Capture the cell that displays the provided text and extract its (X, Y) central coordinate. 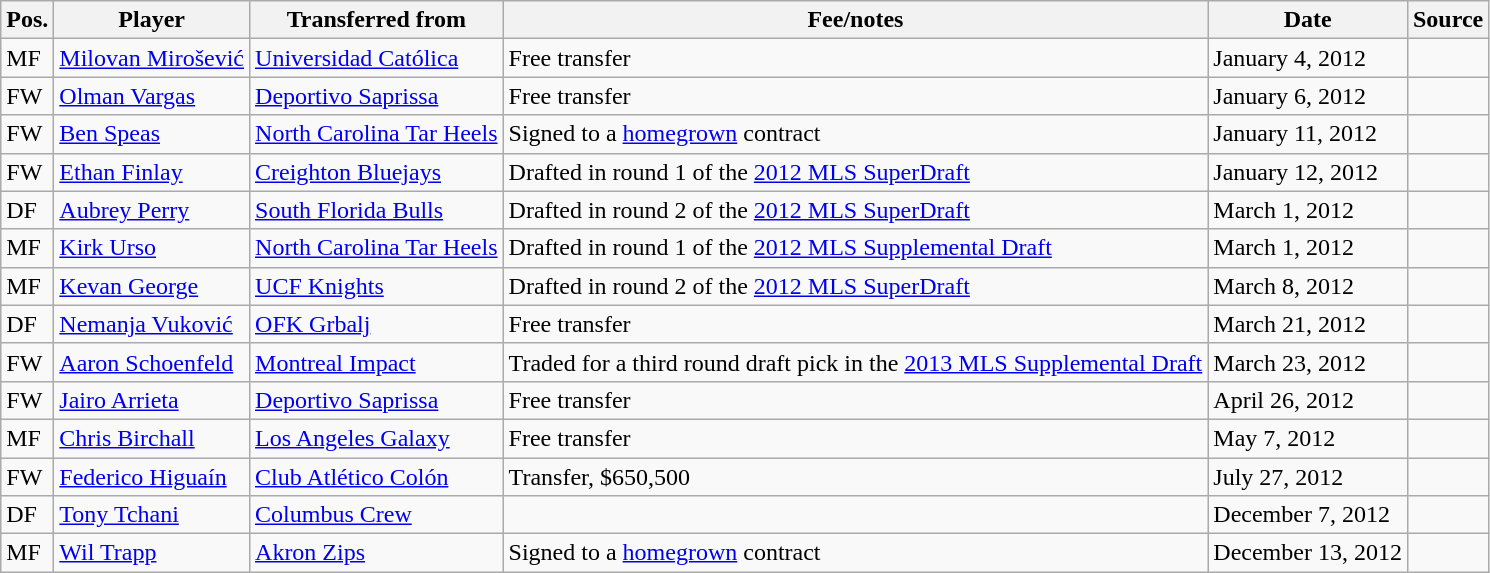
Montreal Impact (377, 362)
Date (1308, 20)
Wil Trapp (152, 553)
South Florida Bulls (377, 210)
January 6, 2012 (1308, 96)
Akron Zips (377, 553)
Tony Tchani (152, 515)
Los Angeles Galaxy (377, 438)
Kevan George (152, 286)
Aubrey Perry (152, 210)
Traded for a third round draft pick in the 2013 MLS Supplemental Draft (856, 362)
Federico Higuaín (152, 477)
Universidad Católica (377, 58)
Ethan Finlay (152, 172)
Drafted in round 1 of the 2012 MLS SuperDraft (856, 172)
January 11, 2012 (1308, 134)
Transferred from (377, 20)
December 13, 2012 (1308, 553)
April 26, 2012 (1308, 400)
OFK Grbalj (377, 324)
December 7, 2012 (1308, 515)
Chris Birchall (152, 438)
March 23, 2012 (1308, 362)
Transfer, $650,500 (856, 477)
Olman Vargas (152, 96)
July 27, 2012 (1308, 477)
January 4, 2012 (1308, 58)
Drafted in round 1 of the 2012 MLS Supplemental Draft (856, 248)
January 12, 2012 (1308, 172)
Ben Speas (152, 134)
Kirk Urso (152, 248)
Columbus Crew (377, 515)
Nemanja Vuković (152, 324)
Source (1448, 20)
Jairo Arrieta (152, 400)
May 7, 2012 (1308, 438)
Player (152, 20)
Aaron Schoenfeld (152, 362)
March 8, 2012 (1308, 286)
March 21, 2012 (1308, 324)
Pos. (28, 20)
Fee/notes (856, 20)
Club Atlético Colón (377, 477)
UCF Knights (377, 286)
Milovan Mirošević (152, 58)
Creighton Bluejays (377, 172)
